For the text-containing cell, return its midpoint in (X, Y) coordinate format. 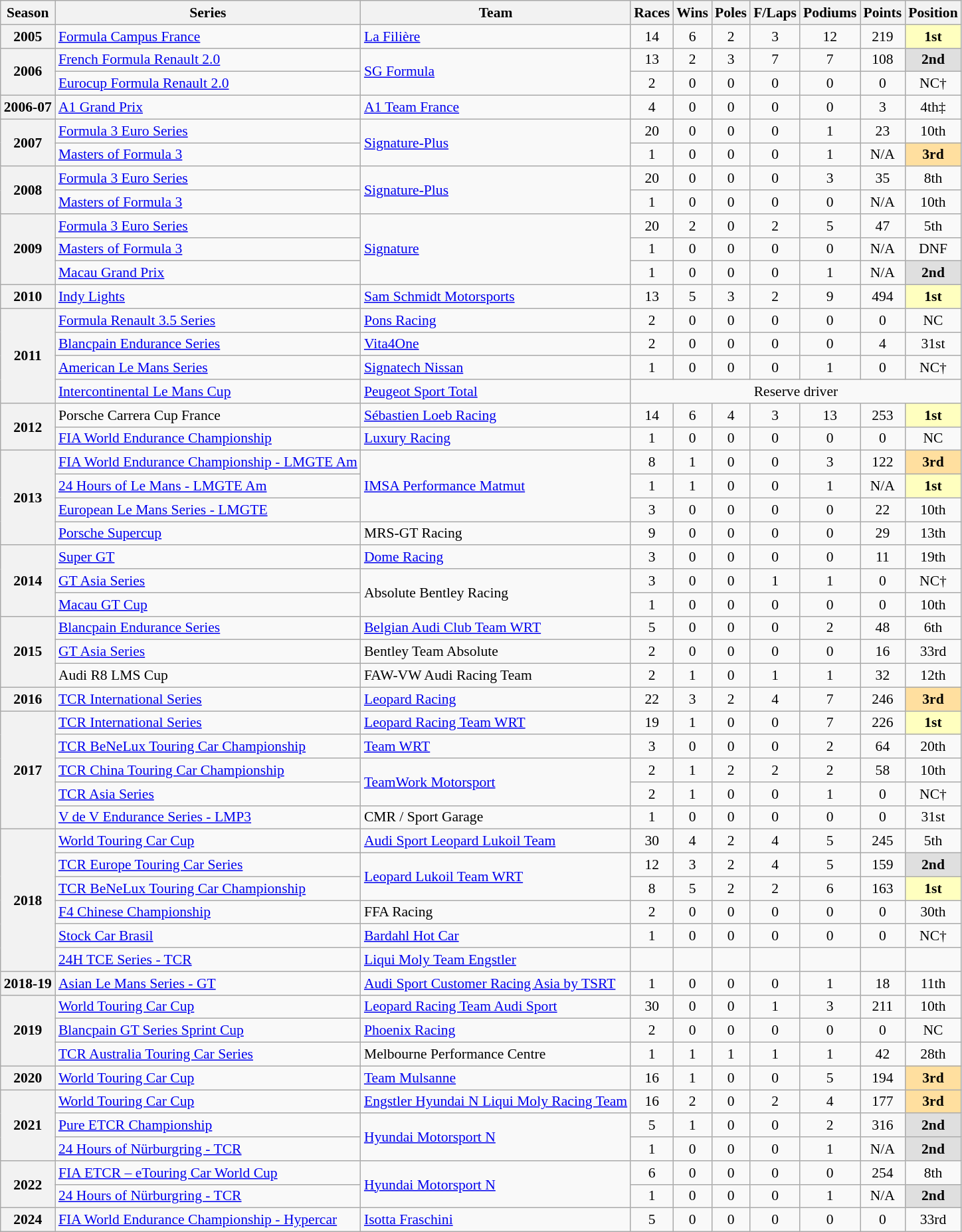
2014 (28, 581)
Leopard Racing Team Audi Sport (496, 1007)
Leopard Racing (496, 699)
Blancpain GT Series Sprint Cup (208, 1031)
FIA ETCR – eTouring Car World Cup (208, 1173)
Macau Grand Prix (208, 273)
2019 (28, 1030)
Bardahl Hot Car (496, 936)
2018 (28, 900)
Indy Lights (208, 297)
2020 (28, 1078)
6th (933, 628)
211 (883, 1007)
30th (933, 912)
2016 (28, 699)
2010 (28, 297)
Macau GT Cup (208, 605)
Engstler Hyundai N Liqui Moly Racing Team (496, 1102)
American Le Mans Series (208, 368)
494 (883, 297)
11 (883, 558)
2021 (28, 1126)
2011 (28, 356)
2009 (28, 250)
19th (933, 558)
163 (883, 888)
58 (883, 770)
245 (883, 841)
IMSA Performance Matmut (496, 486)
Stock Car Brasil (208, 936)
Leopard Lukoil Team WRT (496, 877)
CMR / Sport Garage (496, 817)
Intercontinental Le Mans Cup (208, 391)
18 (883, 983)
TCR Australia Touring Car Series (208, 1055)
2017 (28, 770)
Audi R8 LMS Cup (208, 676)
2013 (28, 498)
246 (883, 699)
Phoenix Racing (496, 1031)
Eurocup Formula Renault 2.0 (208, 84)
Pons Racing (496, 320)
219 (883, 37)
Formula Campus France (208, 37)
V de V Endurance Series - LMP3 (208, 817)
Melbourne Performance Centre (496, 1055)
Luxury Racing (496, 439)
4th‡ (933, 108)
Leopard Racing Team WRT (496, 723)
Season (28, 13)
32 (883, 676)
19 (652, 723)
FIA World Endurance Championship - Hypercar (208, 1220)
TCR Europe Touring Car Series (208, 865)
Liqui Moly Team Engstler (496, 960)
13th (933, 534)
French Formula Renault 2.0 (208, 60)
253 (883, 415)
Peugeot Sport Total (496, 391)
Poles (731, 13)
Series (208, 13)
20th (933, 747)
Vita4One (496, 344)
Reserve driver (796, 391)
FFA Racing (496, 912)
TCR China Touring Car Championship (208, 770)
24H TCE Series - TCR (208, 960)
Points (883, 13)
Absolute Bentley Racing (496, 593)
Audi Sport Leopard Lukoil Team (496, 841)
Super GT (208, 558)
2005 (28, 37)
Isotta Fraschini (496, 1220)
Team Mulsanne (496, 1078)
2012 (28, 427)
23 (883, 131)
Formula Renault 3.5 Series (208, 320)
28th (933, 1055)
2006 (28, 72)
2018-19 (28, 983)
TeamWork Motorsport (496, 781)
177 (883, 1102)
12th (933, 676)
Team (496, 13)
Wins (692, 13)
Races (652, 13)
FAW-VW Audi Racing Team (496, 676)
Belgian Audi Club Team WRT (496, 628)
2015 (28, 651)
108 (883, 60)
Podiums (830, 13)
F/Laps (775, 13)
226 (883, 723)
Audi Sport Customer Racing Asia by TSRT (496, 983)
254 (883, 1173)
Bentley Team Absolute (496, 652)
Pure ETCR Championship (208, 1126)
47 (883, 226)
29 (883, 534)
316 (883, 1126)
A1 Grand Prix (208, 108)
42 (883, 1055)
2024 (28, 1220)
FIA World Endurance Championship (208, 439)
Position (933, 13)
2022 (28, 1184)
48 (883, 628)
Porsche Supercup (208, 534)
2006-07 (28, 108)
DNF (933, 249)
MRS-GT Racing (496, 534)
SG Formula (496, 72)
Porsche Carrera Cup France (208, 415)
2007 (28, 142)
35 (883, 179)
European Le Mans Series - LMGTE (208, 510)
11th (933, 983)
Team WRT (496, 747)
La Filière (496, 37)
TCR Asia Series (208, 794)
Signature (496, 250)
Sébastien Loeb Racing (496, 415)
F4 Chinese Championship (208, 912)
FIA World Endurance Championship - LMGTE Am (208, 462)
24 Hours of Le Mans - LMGTE Am (208, 486)
64 (883, 747)
194 (883, 1078)
122 (883, 462)
Sam Schmidt Motorsports (496, 297)
2008 (28, 190)
Dome Racing (496, 558)
Asian Le Mans Series - GT (208, 983)
A1 Team France (496, 108)
159 (883, 865)
Signatech Nissan (496, 368)
